Pinpoint the cell where the given text exists, returning its [X, Y] midpoint coordinate. 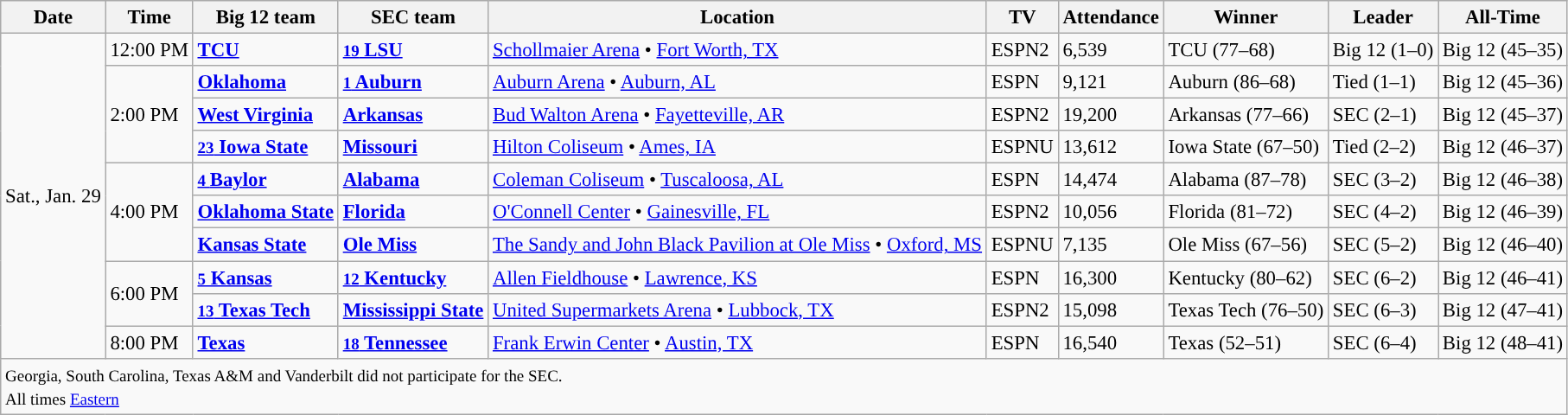
Bud Walton Arena • Fayetteville, AR [738, 115]
19,200 [1111, 115]
Date [54, 17]
Missouri [413, 147]
13,612 [1111, 147]
Hilton Coliseum • Ames, IA [738, 147]
Alabama (87–78) [1246, 180]
SEC (6–4) [1383, 342]
Big 12 (45–37) [1503, 115]
TV [1022, 17]
6,539 [1111, 50]
2:00 PM [149, 114]
Big 12 (48–41) [1503, 342]
Oklahoma [265, 82]
Big 12 (46–40) [1503, 245]
Georgia, South Carolina, Texas A&M and Vanderbilt did not participate for the SEC.All times Eastern [785, 386]
Location [738, 17]
23 Iowa State [265, 147]
Winner [1246, 17]
4:00 PM [149, 213]
Big 12 (46–41) [1503, 278]
8:00 PM [149, 342]
O'Connell Center • Gainesville, FL [738, 212]
Schollmaier Arena • Fort Worth, TX [738, 50]
Attendance [1111, 17]
Sat., Jan. 29 [54, 196]
13 Texas Tech [265, 310]
Arkansas (77–66) [1246, 115]
1 Auburn [413, 82]
14,474 [1111, 180]
6:00 PM [149, 294]
Ole Miss [413, 245]
Ole Miss (67–56) [1246, 245]
Big 12 (46–39) [1503, 212]
SEC (6–3) [1383, 310]
Florida (81–72) [1246, 212]
9,121 [1111, 82]
4 Baylor [265, 180]
10,056 [1111, 212]
15,098 [1111, 310]
16,300 [1111, 278]
Auburn (86–68) [1246, 82]
Texas [265, 342]
12:00 PM [149, 50]
SEC (5–2) [1383, 245]
Time [149, 17]
Florida [413, 212]
Mississippi State [413, 310]
Frank Erwin Center • Austin, TX [738, 342]
West Virginia [265, 115]
Kentucky (80–62) [1246, 278]
SEC (3–2) [1383, 180]
Big 12 (46–38) [1503, 180]
TCU (77–68) [1246, 50]
United Supermarkets Arena • Lubbock, TX [738, 310]
12 Kentucky [413, 278]
Alabama [413, 180]
Big 12 (45–36) [1503, 82]
Big 12 (46–37) [1503, 147]
SEC (2–1) [1383, 115]
Leader [1383, 17]
Kansas State [265, 245]
SEC (4–2) [1383, 212]
Texas (52–51) [1246, 342]
19 LSU [413, 50]
Arkansas [413, 115]
Texas Tech (76–50) [1246, 310]
5 Kansas [265, 278]
18 Tennessee [413, 342]
Big 12 (47–41) [1503, 310]
Big 12 (1–0) [1383, 50]
7,135 [1111, 245]
Auburn Arena • Auburn, AL [738, 82]
Tied (1–1) [1383, 82]
Oklahoma State [265, 212]
Tied (2–2) [1383, 147]
SEC (6–2) [1383, 278]
Big 12 (45–35) [1503, 50]
Iowa State (67–50) [1246, 147]
SEC team [413, 17]
TCU [265, 50]
Allen Fieldhouse • Lawrence, KS [738, 278]
The Sandy and John Black Pavilion at Ole Miss • Oxford, MS [738, 245]
Big 12 team [265, 17]
Coleman Coliseum • Tuscaloosa, AL [738, 180]
All-Time [1503, 17]
16,540 [1111, 342]
